Return [x, y] of the center of cell containing provided text 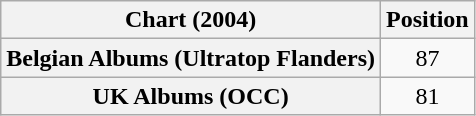
Position [428, 20]
UK Albums (OCC) [191, 96]
Belgian Albums (Ultratop Flanders) [191, 58]
Chart (2004) [191, 20]
87 [428, 58]
81 [428, 96]
